Determine the [x, y] coordinate at the center of the cell enclosing the given text.  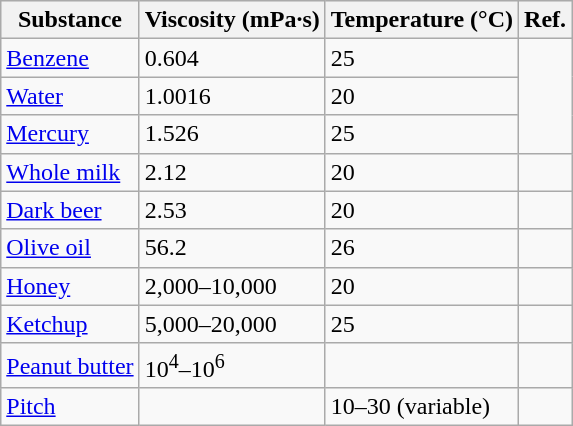
0.604 [232, 58]
Dark beer [70, 210]
Honey [70, 286]
5,000–20,000 [232, 324]
Viscosity (mPa·s) [232, 20]
2.53 [232, 210]
2.12 [232, 172]
Pitch [70, 407]
Benzene [70, 58]
56.2 [232, 248]
Whole milk [70, 172]
Olive oil [70, 248]
Ketchup [70, 324]
2,000–10,000 [232, 286]
10–30 (variable) [422, 407]
Temperature (°C) [422, 20]
Water [70, 96]
Ref. [546, 20]
Peanut butter [70, 366]
Mercury [70, 134]
Substance [70, 20]
1.526 [232, 134]
1.0016 [232, 96]
26 [422, 248]
104–106 [232, 366]
